Scan for the cell matching the given text and deliver its (X, Y) coordinate at center. 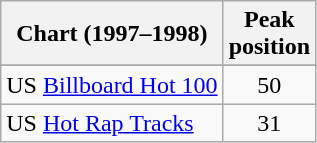
50 (269, 85)
Peakposition (269, 34)
US Billboard Hot 100 (112, 85)
Chart (1997–1998) (112, 34)
31 (269, 123)
US Hot Rap Tracks (112, 123)
